Find where the given text appears and provide that cell's center as (X, Y) coordinate. 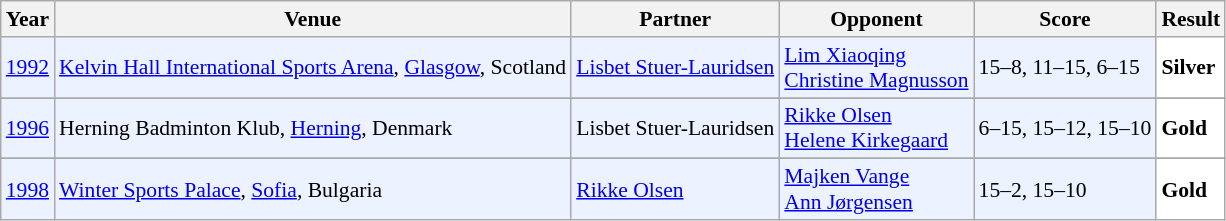
Year (28, 19)
6–15, 15–12, 15–10 (1066, 128)
1996 (28, 128)
Opponent (876, 19)
15–2, 15–10 (1066, 190)
Kelvin Hall International Sports Arena, Glasgow, Scotland (312, 68)
Silver (1190, 68)
15–8, 11–15, 6–15 (1066, 68)
Rikke Olsen (675, 190)
Score (1066, 19)
Herning Badminton Klub, Herning, Denmark (312, 128)
1992 (28, 68)
Rikke Olsen Helene Kirkegaard (876, 128)
Winter Sports Palace, Sofia, Bulgaria (312, 190)
Venue (312, 19)
Partner (675, 19)
Lim Xiaoqing Christine Magnusson (876, 68)
Result (1190, 19)
1998 (28, 190)
Majken Vange Ann Jørgensen (876, 190)
